Provide the [x, y] coordinate of the cell's center where the given text is located.  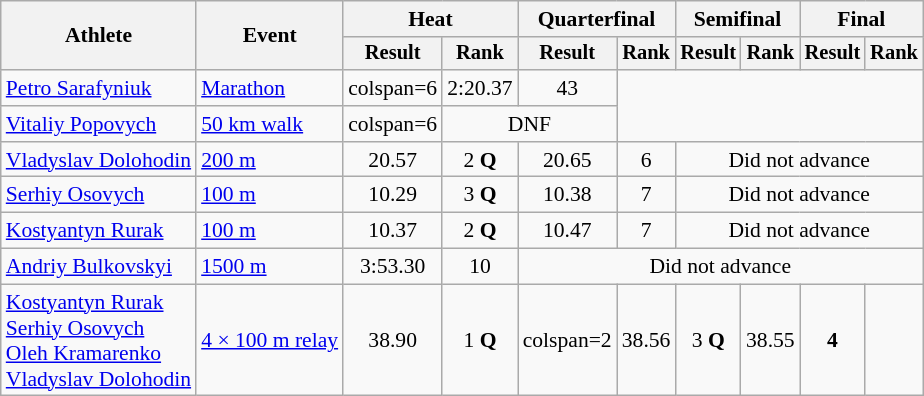
38.90 [392, 340]
6 [646, 160]
38.55 [770, 340]
4 [833, 340]
20.57 [392, 160]
Vitaliy Popovych [98, 124]
10 [480, 267]
Vladyslav Dolohodin [98, 160]
20.65 [568, 160]
4 × 100 m relay [270, 340]
Petro Sarafyniuk [98, 88]
3:53.30 [392, 267]
38.56 [646, 340]
Kostyantyn RurakSerhiy OsovychOleh KramarenkoVladyslav Dolohodin [98, 340]
10.38 [568, 195]
Event [270, 36]
50 km walk [270, 124]
10.29 [392, 195]
10.47 [568, 231]
1 Q [480, 340]
2:20.37 [480, 88]
1500 m [270, 267]
Heat [430, 19]
Athlete [98, 36]
200 m [270, 160]
Final [862, 19]
DNF [530, 124]
10.37 [392, 231]
43 [568, 88]
Semifinal [737, 19]
colspan=2 [568, 340]
Andriy Bulkovskyi [98, 267]
Marathon [270, 88]
Quarterfinal [597, 19]
Serhiy Osovych [98, 195]
Kostyantyn Rurak [98, 231]
